Return [x, y] of the center of cell containing provided text 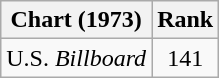
141 [186, 58]
U.S. Billboard [76, 58]
Rank [186, 20]
Chart (1973) [76, 20]
